Provide the (X, Y) coordinate of the cell's center where the given text is located.  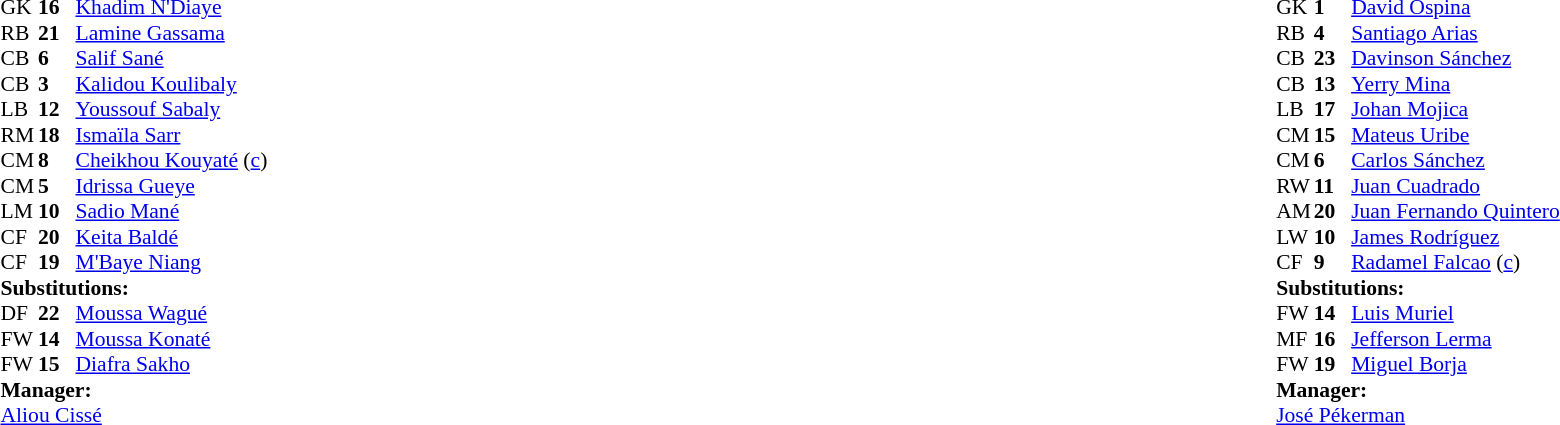
Diafra Sakho (172, 365)
Sadio Mané (172, 211)
23 (1333, 59)
Davinson Sánchez (1456, 59)
Salif Sané (172, 59)
Mateus Uribe (1456, 135)
5 (57, 186)
RW (1295, 186)
Luis Muriel (1456, 313)
M'Baye Niang (172, 263)
8 (57, 161)
Kalidou Koulibaly (172, 84)
Cheikhou Kouyaté (c) (172, 161)
Santiago Arias (1456, 33)
16 (1333, 339)
LM (19, 211)
9 (1333, 263)
Juan Cuadrado (1456, 186)
LW (1295, 237)
12 (57, 109)
3 (57, 84)
21 (57, 33)
17 (1333, 109)
Moussa Konaté (172, 339)
Lamine Gassama (172, 33)
Juan Fernando Quintero (1456, 211)
James Rodríguez (1456, 237)
AM (1295, 211)
RM (19, 135)
Johan Mojica (1456, 109)
DF (19, 313)
Moussa Wagué (172, 313)
4 (1333, 33)
Miguel Borja (1456, 365)
22 (57, 313)
Yerry Mina (1456, 84)
Idrissa Gueye (172, 186)
Jefferson Lerma (1456, 339)
Radamel Falcao (c) (1456, 263)
13 (1333, 84)
11 (1333, 186)
Ismaïla Sarr (172, 135)
Keita Baldé (172, 237)
Youssouf Sabaly (172, 109)
MF (1295, 339)
Carlos Sánchez (1456, 161)
18 (57, 135)
